For the text-containing cell, return its midpoint in (X, Y) coordinate format. 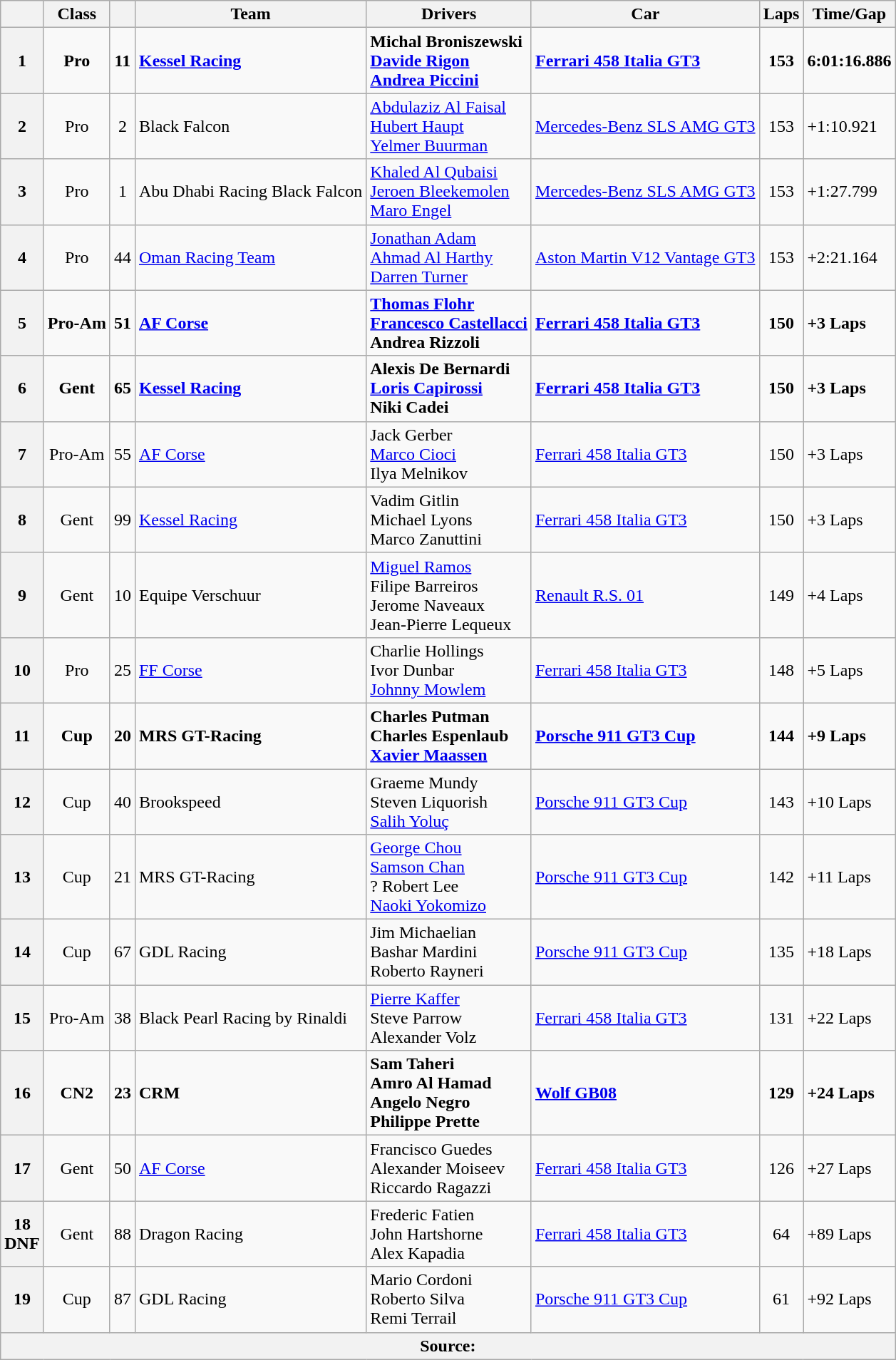
Jonathan Adam Ahmad Al Harthy Darren Turner (449, 257)
8 (22, 520)
6:01:16.886 (850, 61)
88 (123, 1234)
Miguel Ramos Filipe Barreiros Jerome Naveaux Jean-Pierre Lequeux (449, 594)
23 (123, 1093)
+27 Laps (850, 1168)
CRM (250, 1093)
44 (123, 257)
Graeme Mundy Steven Liquorish Salih Yoluç (449, 801)
142 (781, 877)
65 (123, 388)
67 (123, 952)
6 (22, 388)
20 (123, 736)
Team (250, 14)
51 (123, 323)
55 (123, 454)
149 (781, 594)
+24 Laps (850, 1093)
Mario Cordoni Roberto Silva Remi Terrail (449, 1299)
Abdulaziz Al Faisal Hubert Haupt Yelmer Buurman (449, 126)
Drivers (449, 14)
Jim Michaelian Bashar Mardini Roberto Rayneri (449, 952)
18DNF (22, 1234)
Black Pearl Racing by Rinaldi (250, 1018)
Wolf GB08 (645, 1093)
Time/Gap (850, 14)
+5 Laps (850, 670)
Equipe Verschuur (250, 594)
Car (645, 14)
99 (123, 520)
Class (77, 14)
Brookspeed (250, 801)
4 (22, 257)
3 (22, 192)
Pierre Kaffer Steve Parrow Alexander Volz (449, 1018)
64 (781, 1234)
129 (781, 1093)
+2:21.164 (850, 257)
+11 Laps (850, 877)
14 (22, 952)
Michal Broniszewski Davide Rigon Andrea Piccini (449, 61)
143 (781, 801)
CN2 (77, 1093)
Charlie Hollings Ivor Dunbar Johnny Mowlem (449, 670)
12 (22, 801)
19 (22, 1299)
25 (123, 670)
144 (781, 736)
+22 Laps (850, 1018)
Renault R.S. 01 (645, 594)
61 (781, 1299)
7 (22, 454)
+1:27.799 (850, 192)
Alexis De Bernardi Loris Capirossi Niki Cadei (449, 388)
9 (22, 594)
87 (123, 1299)
Charles Putman Charles Espenlaub Xavier Maassen (449, 736)
Source: (448, 1346)
+1:10.921 (850, 126)
15 (22, 1018)
17 (22, 1168)
Black Falcon (250, 126)
+18 Laps (850, 952)
131 (781, 1018)
Frederic Fatien John Hartshorne Alex Kapadia (449, 1234)
+92 Laps (850, 1299)
21 (123, 877)
50 (123, 1168)
126 (781, 1168)
Vadim Gitlin Michael Lyons Marco Zanuttini (449, 520)
Jack Gerber Marco Cioci Ilya Melnikov (449, 454)
148 (781, 670)
+89 Laps (850, 1234)
Dragon Racing (250, 1234)
13 (22, 877)
Sam Taheri Amro Al Hamad Angelo Negro Philippe Prette (449, 1093)
Aston Martin V12 Vantage GT3 (645, 257)
40 (123, 801)
16 (22, 1093)
Oman Racing Team (250, 257)
FF Corse (250, 670)
38 (123, 1018)
5 (22, 323)
135 (781, 952)
Abu Dhabi Racing Black Falcon (250, 192)
Francisco Guedes Alexander Moiseev Riccardo Ragazzi (449, 1168)
Thomas Flohr Francesco Castellacci Andrea Rizzoli (449, 323)
George Chou Samson Chan? Robert Lee Naoki Yokomizo (449, 877)
Khaled Al Qubaisi Jeroen Bleekemolen Maro Engel (449, 192)
Laps (781, 14)
+4 Laps (850, 594)
+9 Laps (850, 736)
+10 Laps (850, 801)
